Detect which cell encompasses the target text, then output its (x, y) center coordinate. 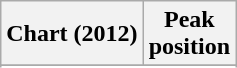
Chart (2012) (72, 34)
Peak position (189, 34)
